Detect which cell encompasses the target text, then output its (X, Y) center coordinate. 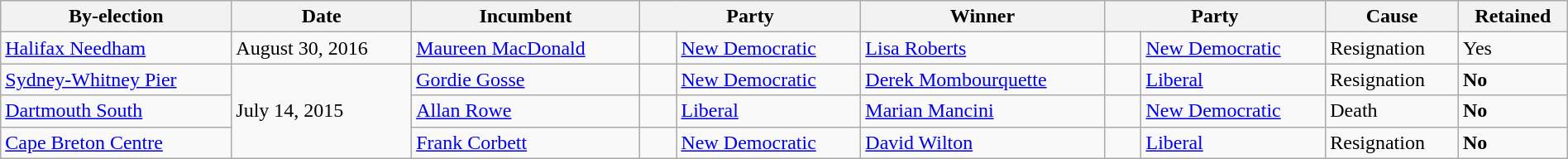
Allan Rowe (526, 111)
Sydney-Whitney Pier (116, 79)
Date (322, 17)
Dartmouth South (116, 111)
Gordie Gosse (526, 79)
By-election (116, 17)
Marian Mancini (982, 111)
Derek Mombourquette (982, 79)
Incumbent (526, 17)
David Wilton (982, 142)
Winner (982, 17)
Death (1393, 111)
Retained (1513, 17)
Lisa Roberts (982, 48)
Yes (1513, 48)
Maureen MacDonald (526, 48)
Cause (1393, 17)
Frank Corbett (526, 142)
Halifax Needham (116, 48)
August 30, 2016 (322, 48)
Cape Breton Centre (116, 142)
July 14, 2015 (322, 111)
